Return (X, Y) of the center of cell containing provided text 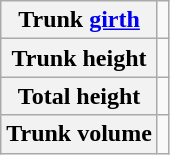
Trunk volume (80, 134)
Total height (80, 96)
Trunk height (80, 58)
Trunk girth (80, 20)
